Scan for the cell matching the given text and deliver its (x, y) coordinate at center. 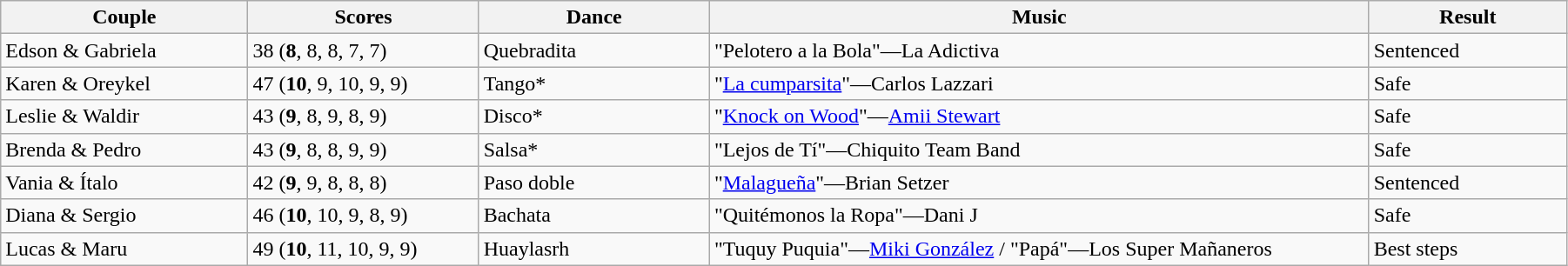
43 (9, 8, 8, 9, 9) (364, 150)
46 (10, 10, 9, 8, 9) (364, 216)
"Malagueña"—Brian Setzer (1039, 183)
Result (1467, 17)
"Tuquy Puquia"—Miki González / "Papá"—Los Super Mañaneros (1039, 249)
Vania & Ítalo (124, 183)
Dance (593, 17)
Best steps (1467, 249)
Edson & Gabriela (124, 50)
Bachata (593, 216)
"Knock on Wood"—Amii Stewart (1039, 116)
42 (9, 9, 8, 8, 8) (364, 183)
38 (8, 8, 8, 7, 7) (364, 50)
"Pelotero a la Bola"—La Adictiva (1039, 50)
Huaylasrh (593, 249)
Karen & Oreykel (124, 83)
Tango* (593, 83)
49 (10, 11, 10, 9, 9) (364, 249)
Diana & Sergio (124, 216)
Brenda & Pedro (124, 150)
Disco* (593, 116)
Scores (364, 17)
Couple (124, 17)
"Lejos de Tí"—Chiquito Team Band (1039, 150)
47 (10, 9, 10, 9, 9) (364, 83)
Paso doble (593, 183)
"La cumparsita"—Carlos Lazzari (1039, 83)
Leslie & Waldir (124, 116)
"Quitémonos la Ropa"—Dani J (1039, 216)
Lucas & Maru (124, 249)
Music (1039, 17)
Quebradita (593, 50)
Salsa* (593, 150)
43 (9, 8, 9, 8, 9) (364, 116)
